Find where the given text appears and provide that cell's center as (X, Y) coordinate. 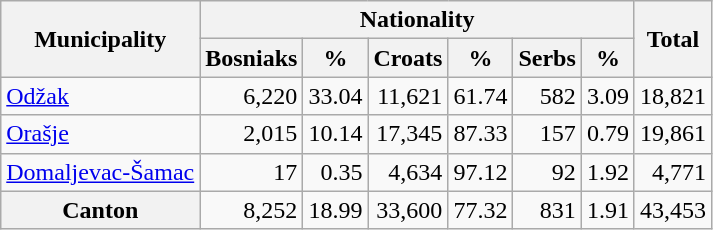
33.04 (336, 96)
18.99 (336, 210)
97.12 (480, 172)
Odžak (100, 96)
Domaljevac-Šamac (100, 172)
33,600 (408, 210)
87.33 (480, 134)
11,621 (408, 96)
6,220 (252, 96)
4,634 (408, 172)
2,015 (252, 134)
Serbs (547, 58)
Croats (408, 58)
92 (547, 172)
0.79 (608, 134)
582 (547, 96)
Canton (100, 210)
Nationality (418, 20)
831 (547, 210)
Orašje (100, 134)
17 (252, 172)
19,861 (672, 134)
Bosniaks (252, 58)
1.91 (608, 210)
0.35 (336, 172)
1.92 (608, 172)
61.74 (480, 96)
4,771 (672, 172)
8,252 (252, 210)
3.09 (608, 96)
10.14 (336, 134)
Municipality (100, 39)
77.32 (480, 210)
18,821 (672, 96)
157 (547, 134)
43,453 (672, 210)
Total (672, 39)
17,345 (408, 134)
